Return [x, y] of the center of cell containing provided text 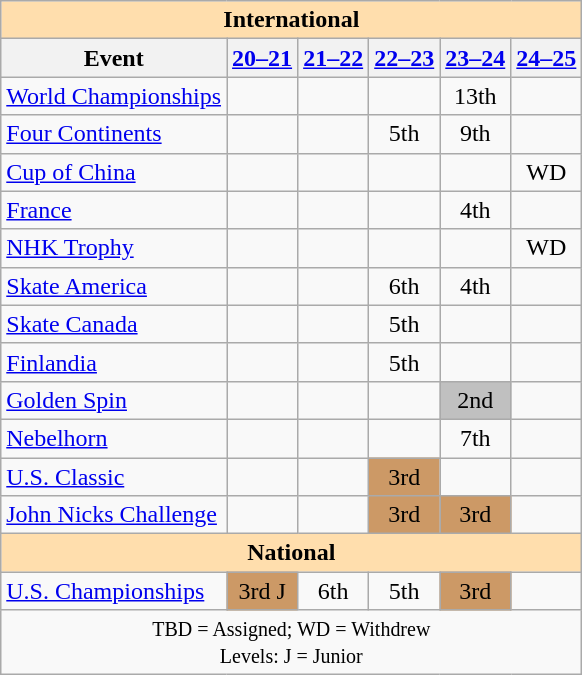
20–21 [262, 58]
World Championships [114, 96]
2nd [476, 400]
Finlandia [114, 362]
TBD = Assigned; WD = Withdrew Levels: J = Junior [292, 642]
Nebelhorn [114, 438]
9th [476, 134]
21–22 [334, 58]
13th [476, 96]
23–24 [476, 58]
Event [114, 58]
U.S. Championships [114, 591]
7th [476, 438]
3rd J [262, 591]
U.S. Classic [114, 477]
National [292, 553]
France [114, 210]
Skate America [114, 286]
International [292, 20]
John Nicks Challenge [114, 515]
Golden Spin [114, 400]
24–25 [546, 58]
22–23 [404, 58]
NHK Trophy [114, 248]
Skate Canada [114, 324]
Four Continents [114, 134]
Cup of China [114, 172]
